Output the (X, Y) coordinate of the center of the cell containing the given text.  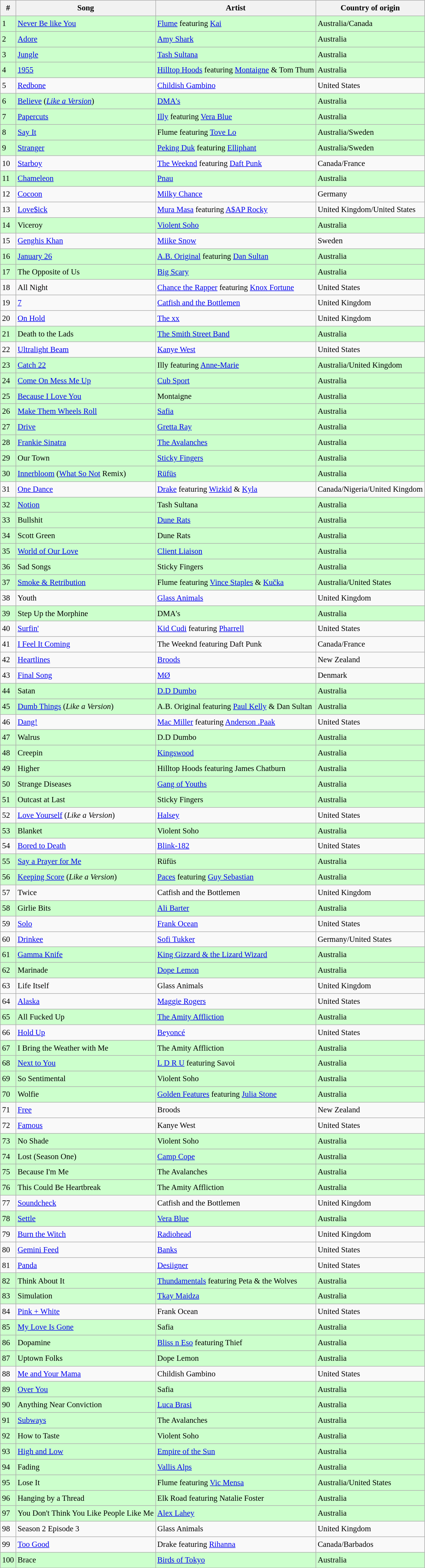
51 (8, 800)
Montaigne (236, 396)
Bored to Death (86, 846)
This Could Be Heartbreak (86, 1188)
January 26 (86, 256)
74 (8, 1157)
Pink + White (86, 1312)
Love Yourself (Like a Version) (86, 815)
Solo (86, 924)
25 (8, 396)
22 (8, 349)
Stranger (86, 148)
So Sentimental (86, 1079)
Strange Diseases (86, 784)
Luca Brasi (236, 1405)
84 (8, 1312)
Australia/United Kingdom (370, 365)
Subways (86, 1421)
Illy featuring Vera Blue (236, 116)
Flume featuring Tove Lo (236, 132)
12 (8, 194)
43 (8, 676)
Bullshit (86, 520)
Big Scary (236, 272)
10 (8, 164)
8 (8, 132)
33 (8, 520)
67 (8, 1048)
Drinkee (86, 939)
65 (8, 1017)
87 (8, 1358)
Next to You (86, 1064)
Lost (Season One) (86, 1157)
99 (8, 1545)
52 (8, 815)
Chance the Rapper featuring Knox Fortune (236, 288)
88 (8, 1374)
My Love Is Gone (86, 1327)
United Kingdom/United States (370, 210)
Halsey (236, 815)
30 (8, 474)
Cub Sport (236, 380)
Too Good (86, 1545)
41 (8, 645)
Viceroy (86, 225)
14 (8, 225)
A.B. Original featuring Paul Kelly & Dan Sultan (236, 706)
3 (8, 55)
Germany/United States (370, 939)
Hilltop Hoods featuring James Chatburn (236, 769)
Drive (86, 427)
17 (8, 272)
81 (8, 1265)
Twice (86, 893)
89 (8, 1390)
Because I'm Me (86, 1172)
Beyoncé (236, 1033)
Hanging by a Thread (86, 1498)
Milky Chance (236, 194)
Empire of the Sun (236, 1451)
Scott Green (86, 536)
64 (8, 1001)
Golden Features featuring Julia Stone (236, 1094)
Make Them Wheels Roll (86, 412)
50 (8, 784)
38 (8, 598)
28 (8, 443)
Papercuts (86, 116)
# (8, 8)
Maggie Rogers (236, 1001)
Say a Prayer for Me (86, 861)
Soundcheck (86, 1203)
37 (8, 582)
Tkay Maidza (236, 1296)
Love$ick (86, 210)
4 (8, 70)
Desiigner (236, 1265)
19 (8, 303)
Vera Blue (236, 1218)
Youth (86, 598)
Elk Road featuring Natalie Foster (236, 1498)
60 (8, 939)
Settle (86, 1218)
72 (8, 1125)
Ultralight Beam (86, 349)
The Opposite of Us (86, 272)
Sweden (370, 241)
Pnau (236, 179)
Panda (86, 1265)
80 (8, 1250)
Marinade (86, 970)
35 (8, 552)
95 (8, 1482)
Jungle (86, 55)
Girlie Bits (86, 909)
Song (86, 8)
The xx (236, 319)
Because I Love You (86, 396)
Gamma Knife (86, 955)
61 (8, 955)
78 (8, 1218)
Mac Miller featuring Anderson .Paak (236, 722)
59 (8, 924)
58 (8, 909)
2 (8, 40)
Say It (86, 132)
6 (8, 101)
11 (8, 179)
77 (8, 1203)
Genghis Khan (86, 241)
I Bring the Weather with Me (86, 1048)
Innerbloom (What So Not Remix) (86, 474)
A.B. Original featuring Dan Sultan (236, 256)
You Don't Think You Like People Like Me (86, 1514)
53 (8, 831)
Gemini Feed (86, 1250)
Satan (86, 691)
Anything Near Conviction (86, 1405)
Client Liaison (236, 552)
48 (8, 753)
Gang of Youths (236, 784)
39 (8, 613)
Thundamentals featuring Peta & the Wolves (236, 1281)
Walrus (86, 737)
Heartlines (86, 660)
Canada/Nigeria/United Kingdom (370, 489)
Blink-182 (236, 846)
Australia/Canada (370, 24)
Sad Songs (86, 567)
Burn the Witch (86, 1234)
MØ (236, 676)
69 (8, 1079)
One Dance (86, 489)
42 (8, 660)
Wolfie (86, 1094)
Our Town (86, 458)
70 (8, 1094)
47 (8, 737)
15 (8, 241)
9 (8, 148)
29 (8, 458)
93 (8, 1451)
46 (8, 722)
Ali Barter (236, 909)
Alex Lahey (236, 1514)
Season 2 Episode 3 (86, 1529)
Adore (86, 40)
Starboy (86, 164)
Think About It (86, 1281)
5 (8, 86)
1955 (86, 70)
13 (8, 210)
40 (8, 629)
Lose It (86, 1482)
66 (8, 1033)
Dopamine (86, 1343)
1 (8, 24)
98 (8, 1529)
Brace (86, 1560)
All Night (86, 288)
Kingswood (236, 753)
Mura Masa featuring A$AP Rocky (236, 210)
Life Itself (86, 986)
57 (8, 893)
I Feel It Coming (86, 645)
Illy featuring Anne-Marie (236, 365)
44 (8, 691)
Paces featuring Guy Sebastian (236, 877)
36 (8, 567)
Dumb Things (Like a Version) (86, 706)
24 (8, 380)
Drake featuring Rihanna (236, 1545)
55 (8, 861)
Keeping Score (Like a Version) (86, 877)
31 (8, 489)
Hilltop Hoods featuring Montaigne & Tom Thum (236, 70)
Banks (236, 1250)
20 (8, 319)
68 (8, 1064)
All Fucked Up (86, 1017)
Famous (86, 1125)
Camp Cope (236, 1157)
Miike Snow (236, 241)
Amy Shark (236, 40)
27 (8, 427)
L D R U featuring Savoi (236, 1064)
Smoke & Retribution (86, 582)
Redbone (86, 86)
No Shade (86, 1141)
32 (8, 505)
Denmark (370, 676)
Flume featuring Vince Staples & Kučka (236, 582)
Fading (86, 1467)
Kid Cudi featuring Pharrell (236, 629)
92 (8, 1436)
Catch 22 (86, 365)
Hold Up (86, 1033)
71 (8, 1110)
Germany (370, 194)
Bliss n Eso featuring Thief (236, 1343)
96 (8, 1498)
Canada/Barbados (370, 1545)
King Gizzard & the Lizard Wizard (236, 955)
18 (8, 288)
Outcast at Last (86, 800)
Chameleon (86, 179)
Peking Duk featuring Elliphant (236, 148)
63 (8, 986)
Final Song (86, 676)
Simulation (86, 1296)
Gretta Ray (236, 427)
Notion (86, 505)
83 (8, 1296)
Come On Mess Me Up (86, 380)
34 (8, 536)
Higher (86, 769)
The Smith Street Band (236, 334)
Drake featuring Wizkid & Kyla (236, 489)
On Hold (86, 319)
21 (8, 334)
Surfin' (86, 629)
97 (8, 1514)
62 (8, 970)
Dang! (86, 722)
World of Our Love (86, 552)
54 (8, 846)
45 (8, 706)
Country of origin (370, 8)
High and Low (86, 1451)
16 (8, 256)
85 (8, 1327)
76 (8, 1188)
Sofi Tukker (236, 939)
Uptown Folks (86, 1358)
Alaska (86, 1001)
91 (8, 1421)
Vallis Alps (236, 1467)
Flume featuring Vic Mensa (236, 1482)
Flume featuring Kai (236, 24)
86 (8, 1343)
Over You (86, 1390)
26 (8, 412)
Believe (Like a Version) (86, 101)
100 (8, 1560)
23 (8, 365)
Never Be like You (86, 24)
75 (8, 1172)
94 (8, 1467)
82 (8, 1281)
Me and Your Mama (86, 1374)
56 (8, 877)
Creepin (86, 753)
Frankie Sinatra (86, 443)
Artist (236, 8)
Blanket (86, 831)
Radiohead (236, 1234)
73 (8, 1141)
90 (8, 1405)
Step Up the Morphine (86, 613)
Birds of Tokyo (236, 1560)
79 (8, 1234)
How to Taste (86, 1436)
Cocoon (86, 194)
Death to the Lads (86, 334)
49 (8, 769)
Free (86, 1110)
